Capture the cell that displays the provided text and extract its (X, Y) central coordinate. 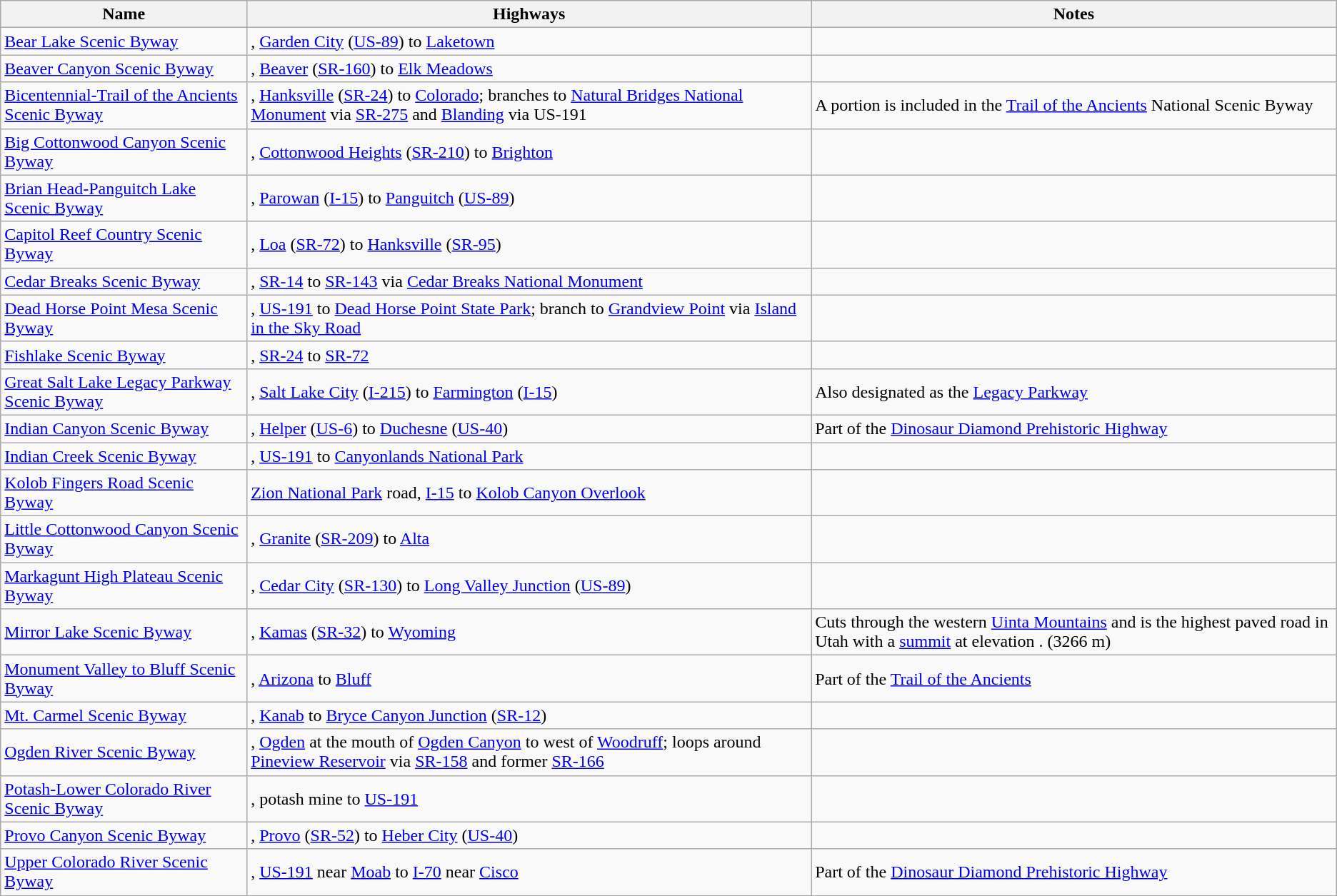
, Salt Lake City (I-215) to Farmington (I-15) (529, 391)
, Granite (SR-209) to Alta (529, 540)
Cuts through the western Uinta Mountains and is the highest paved road in Utah with a summit at elevation . (3266 m) (1074, 633)
Provo Canyon Scenic Byway (124, 835)
, Garden City (US-89) to Laketown (529, 41)
, SR-14 to SR-143 via Cedar Breaks National Monument (529, 281)
A portion is included in the Trail of the Ancients National Scenic Byway (1074, 106)
Markagunt High Plateau Scenic Byway (124, 585)
Capitol Reef Country Scenic Byway (124, 244)
Dead Horse Point Mesa Scenic Byway (124, 318)
Bear Lake Scenic Byway (124, 41)
Fishlake Scenic Byway (124, 355)
Cedar Breaks Scenic Byway (124, 281)
Zion National Park road, I-15 to Kolob Canyon Overlook (529, 493)
Indian Creek Scenic Byway (124, 456)
, Helper (US-6) to Duchesne (US-40) (529, 428)
, potash mine to US-191 (529, 798)
, US-191 to Dead Horse Point State Park; branch to Grandview Point via Island in the Sky Road (529, 318)
Ogden River Scenic Byway (124, 752)
Highways (529, 14)
, Ogden at the mouth of Ogden Canyon to west of Woodruff; loops around Pineview Reservoir via SR-158 and former SR-166 (529, 752)
Notes (1074, 14)
Name (124, 14)
, Arizona to Bluff (529, 678)
Beaver Canyon Scenic Byway (124, 69)
Kolob Fingers Road Scenic Byway (124, 493)
Also designated as the Legacy Parkway (1074, 391)
Indian Canyon Scenic Byway (124, 428)
, Parowan (I-15) to Panguitch (US-89) (529, 198)
Brian Head-Panguitch Lake Scenic Byway (124, 198)
Big Cottonwood Canyon Scenic Byway (124, 151)
, US-191 near Moab to I-70 near Cisco (529, 872)
Potash-Lower Colorado River Scenic Byway (124, 798)
Great Salt Lake Legacy Parkway Scenic Byway (124, 391)
, Hanksville (SR-24) to Colorado; branches to Natural Bridges National Monument via SR-275 and Blanding via US-191 (529, 106)
Mt. Carmel Scenic Byway (124, 715)
Bicentennial-Trail of the Ancients Scenic Byway (124, 106)
Mirror Lake Scenic Byway (124, 633)
, SR-24 to SR-72 (529, 355)
Monument Valley to Bluff Scenic Byway (124, 678)
, Kamas (SR-32) to Wyoming (529, 633)
Upper Colorado River Scenic Byway (124, 872)
, Cottonwood Heights (SR-210) to Brighton (529, 151)
, Provo (SR-52) to Heber City (US-40) (529, 835)
, US-191 to Canyonlands National Park (529, 456)
, Cedar City (SR-130) to Long Valley Junction (US-89) (529, 585)
Part of the Trail of the Ancients (1074, 678)
, Kanab to Bryce Canyon Junction (SR-12) (529, 715)
, Beaver (SR-160) to Elk Meadows (529, 69)
Little Cottonwood Canyon Scenic Byway (124, 540)
, Loa (SR-72) to Hanksville (SR-95) (529, 244)
